Scan for the cell matching the given text and deliver its [x, y] coordinate at center. 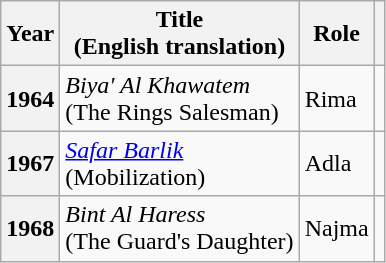
1968 [30, 228]
Role [336, 34]
Safar Barlik(Mobilization) [180, 164]
Bint Al Haress(The Guard's Daughter) [180, 228]
Biya' Al Khawatem(The Rings Salesman) [180, 98]
Adla [336, 164]
Title(English translation) [180, 34]
1967 [30, 164]
Rima [336, 98]
1964 [30, 98]
Najma [336, 228]
Year [30, 34]
